For the text-containing cell, return its midpoint in (x, y) coordinate format. 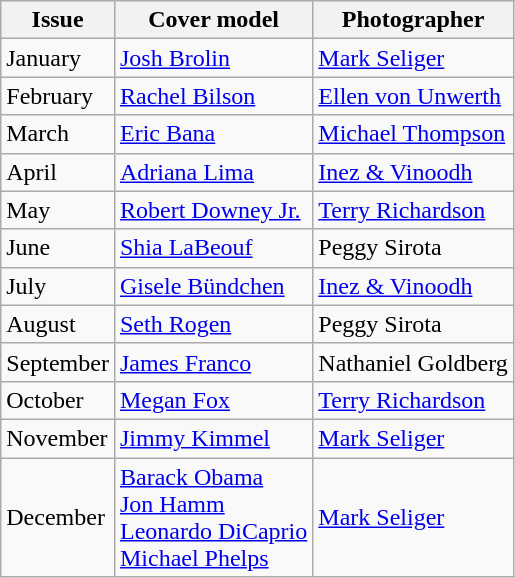
Michael Thompson (414, 134)
Photographer (414, 20)
Cover model (213, 20)
Adriana Lima (213, 172)
December (58, 518)
July (58, 286)
Shia LaBeouf (213, 248)
June (58, 248)
Gisele Bündchen (213, 286)
Issue (58, 20)
James Franco (213, 362)
September (58, 362)
February (58, 96)
April (58, 172)
Seth Rogen (213, 324)
Megan Fox (213, 400)
Rachel Bilson (213, 96)
Eric Bana (213, 134)
Robert Downey Jr. (213, 210)
January (58, 58)
Barack ObamaJon HammLeonardo DiCaprioMichael Phelps (213, 518)
November (58, 438)
Nathaniel Goldberg (414, 362)
October (58, 400)
May (58, 210)
Josh Brolin (213, 58)
March (58, 134)
Jimmy Kimmel (213, 438)
August (58, 324)
Ellen von Unwerth (414, 96)
